Extract the (X, Y) coordinate from the center of the cell holding the provided text.  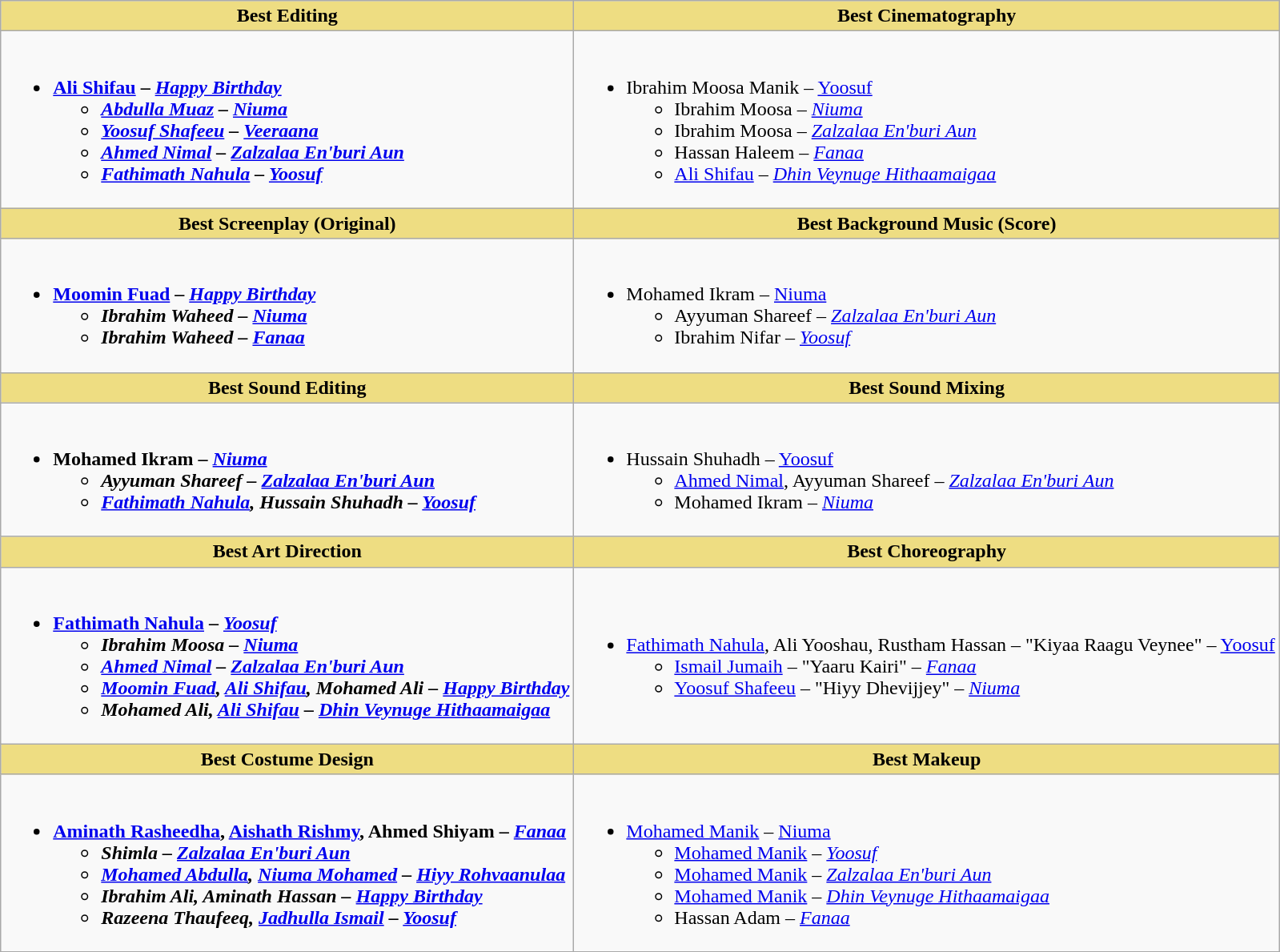
Mohamed Ikram – NiumaAyyuman Shareef – Zalzalaa En'buri AunIbrahim Nifar – Yoosuf (927, 306)
Best Sound Mixing (927, 388)
Best Art Direction (287, 552)
Ibrahim Moosa Manik – YoosufIbrahim Moosa – NiumaIbrahim Moosa – Zalzalaa En'buri AunHassan Haleem – FanaaAli Shifau – Dhin Veynuge Hithaamaigaa (927, 120)
Best Choreography (927, 552)
Best Editing (287, 16)
Moomin Fuad – Happy BirthdayIbrahim Waheed – NiumaIbrahim Waheed – Fanaa (287, 306)
Best Costume Design (287, 759)
Hussain Shuhadh – YoosufAhmed Nimal, Ayyuman Shareef – Zalzalaa En'buri AunMohamed Ikram – Niuma (927, 469)
Best Sound Editing (287, 388)
Best Screenplay (Original) (287, 223)
Mohamed Ikram – NiumaAyyuman Shareef – Zalzalaa En'buri AunFathimath Nahula, Hussain Shuhadh – Yoosuf (287, 469)
Mohamed Manik – NiumaMohamed Manik – YoosufMohamed Manik – Zalzalaa En'buri AunMohamed Manik – Dhin Veynuge HithaamaigaaHassan Adam – Fanaa (927, 863)
Best Cinematography (927, 16)
Best Makeup (927, 759)
Best Background Music (Score) (927, 223)
Ali Shifau – Happy BirthdayAbdulla Muaz – NiumaYoosuf Shafeeu – VeeraanaAhmed Nimal – Zalzalaa En'buri AunFathimath Nahula – Yoosuf (287, 120)
